Capture the cell that displays the provided text and extract its (X, Y) central coordinate. 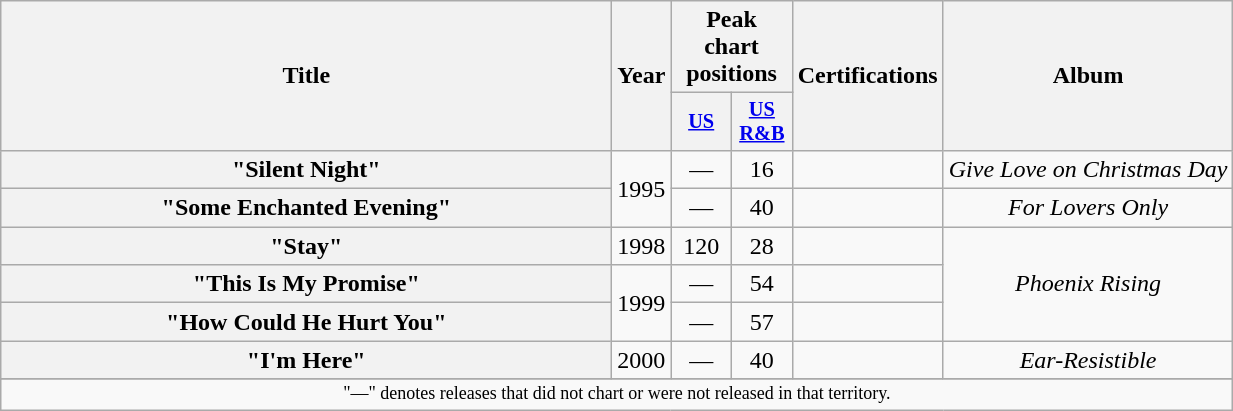
Album (1088, 76)
"—" denotes releases that did not chart or were not released in that territory. (617, 394)
"This Is My Promise" (306, 284)
Ear-Resistible (1088, 360)
16 (762, 169)
Year (642, 76)
"How Could He Hurt You" (306, 322)
"Silent Night" (306, 169)
"Some Enchanted Evening" (306, 208)
1999 (642, 303)
57 (762, 322)
Peak chart positions (732, 47)
1995 (642, 188)
120 (702, 246)
"Stay" (306, 246)
Phoenix Rising (1088, 284)
Title (306, 76)
For Lovers Only (1088, 208)
54 (762, 284)
2000 (642, 360)
Certifications (868, 76)
US (702, 122)
Give Love on Christmas Day (1088, 169)
"I'm Here" (306, 360)
USR&B (762, 122)
1998 (642, 246)
28 (762, 246)
